Output the [x, y] coordinate of the center of the cell containing the given text.  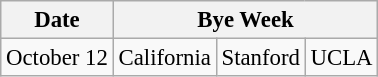
California [164, 58]
Date [57, 20]
Stanford [260, 58]
Bye Week [246, 20]
UCLA [342, 58]
October 12 [57, 58]
